Determine the (X, Y) coordinate at the center of the cell enclosing the given text.  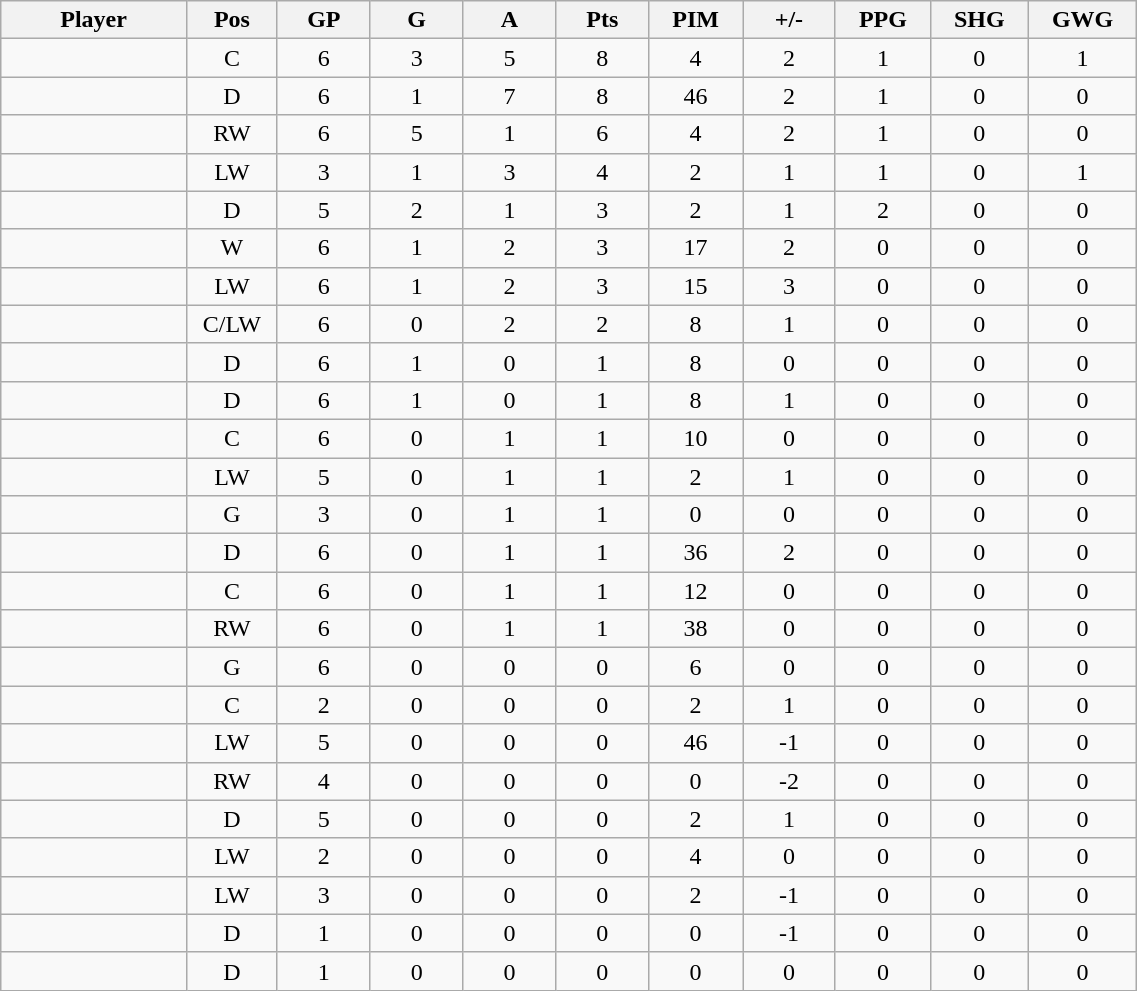
7 (510, 96)
A (510, 20)
GWG (1082, 20)
38 (696, 629)
+/- (788, 20)
W (232, 248)
36 (696, 553)
PIM (696, 20)
SHG (979, 20)
Player (94, 20)
Pts (602, 20)
17 (696, 248)
-2 (788, 781)
Pos (232, 20)
C/LW (232, 324)
15 (696, 286)
12 (696, 591)
PPG (882, 20)
GP (324, 20)
10 (696, 438)
